For the text-containing cell, return its midpoint in (x, y) coordinate format. 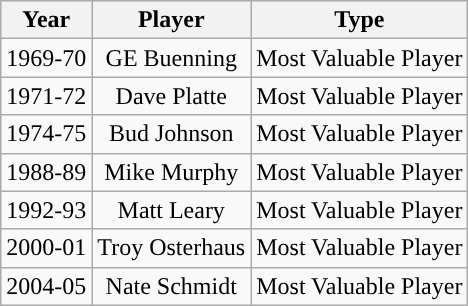
Troy Osterhaus (172, 248)
Year (46, 20)
Dave Platte (172, 96)
1992-93 (46, 210)
Type (360, 20)
Matt Leary (172, 210)
1988-89 (46, 172)
2000-01 (46, 248)
Mike Murphy (172, 172)
1974-75 (46, 134)
2004-05 (46, 286)
GE Buenning (172, 58)
1971-72 (46, 96)
Player (172, 20)
Bud Johnson (172, 134)
Nate Schmidt (172, 286)
1969-70 (46, 58)
